Return (X, Y) of the center of cell containing provided text 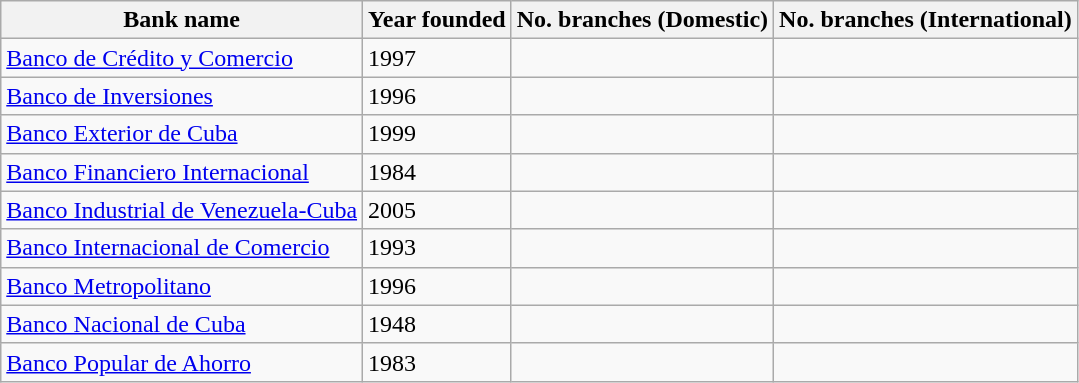
Banco Popular de Ahorro (182, 362)
Bank name (182, 20)
Banco Financiero Internacional (182, 172)
Banco de Inversiones (182, 96)
1999 (438, 134)
No. branches (International) (926, 20)
Year founded (438, 20)
Banco Industrial de Venezuela-Cuba (182, 210)
Banco Metropolitano (182, 286)
No. branches (Domestic) (642, 20)
1997 (438, 58)
Banco Nacional de Cuba (182, 324)
1984 (438, 172)
Banco Internacional de Comercio (182, 248)
1983 (438, 362)
1948 (438, 324)
Banco Exterior de Cuba (182, 134)
1993 (438, 248)
2005 (438, 210)
Banco de Crédito y Comercio (182, 58)
